Search for the cell housing the specified text and yield its [X, Y] center coordinate. 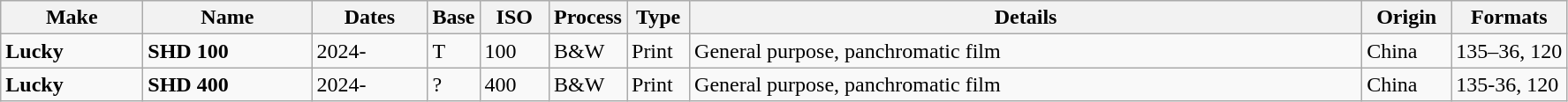
Formats [1509, 18]
Base [454, 18]
Type [659, 18]
ISO [514, 18]
135-36, 120 [1509, 84]
100 [514, 51]
135–36, 120 [1509, 51]
Details [1026, 18]
Dates [369, 18]
Process [588, 18]
400 [514, 84]
Name [228, 18]
SHD 400 [228, 84]
T [454, 51]
Make [72, 18]
? [454, 84]
Origin [1406, 18]
SHD 100 [228, 51]
